For the text-containing cell, return its midpoint in (x, y) coordinate format. 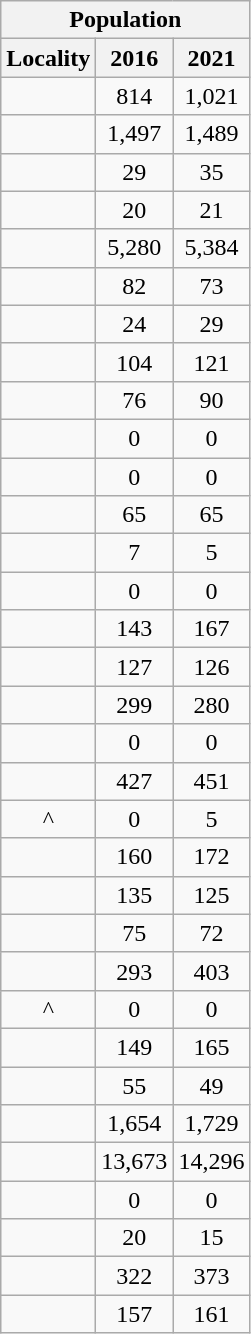
21 (212, 210)
127 (134, 667)
299 (134, 705)
121 (212, 362)
90 (212, 400)
161 (212, 1314)
280 (212, 705)
5,384 (212, 248)
172 (212, 857)
35 (212, 172)
1,729 (212, 1124)
135 (134, 895)
157 (134, 1314)
73 (212, 286)
76 (134, 400)
1,021 (212, 96)
2016 (134, 58)
82 (134, 286)
1,654 (134, 1124)
373 (212, 1276)
Population (126, 20)
814 (134, 96)
1,497 (134, 134)
1,489 (212, 134)
5,280 (134, 248)
15 (212, 1238)
49 (212, 1085)
104 (134, 362)
72 (212, 933)
14,296 (212, 1162)
165 (212, 1047)
55 (134, 1085)
451 (212, 781)
75 (134, 933)
322 (134, 1276)
24 (134, 324)
2021 (212, 58)
149 (134, 1047)
Locality (48, 58)
143 (134, 629)
125 (212, 895)
13,673 (134, 1162)
160 (134, 857)
7 (134, 553)
293 (134, 971)
167 (212, 629)
427 (134, 781)
126 (212, 667)
403 (212, 971)
